From the cell containing the given text, extract its center point as [x, y] coordinate. 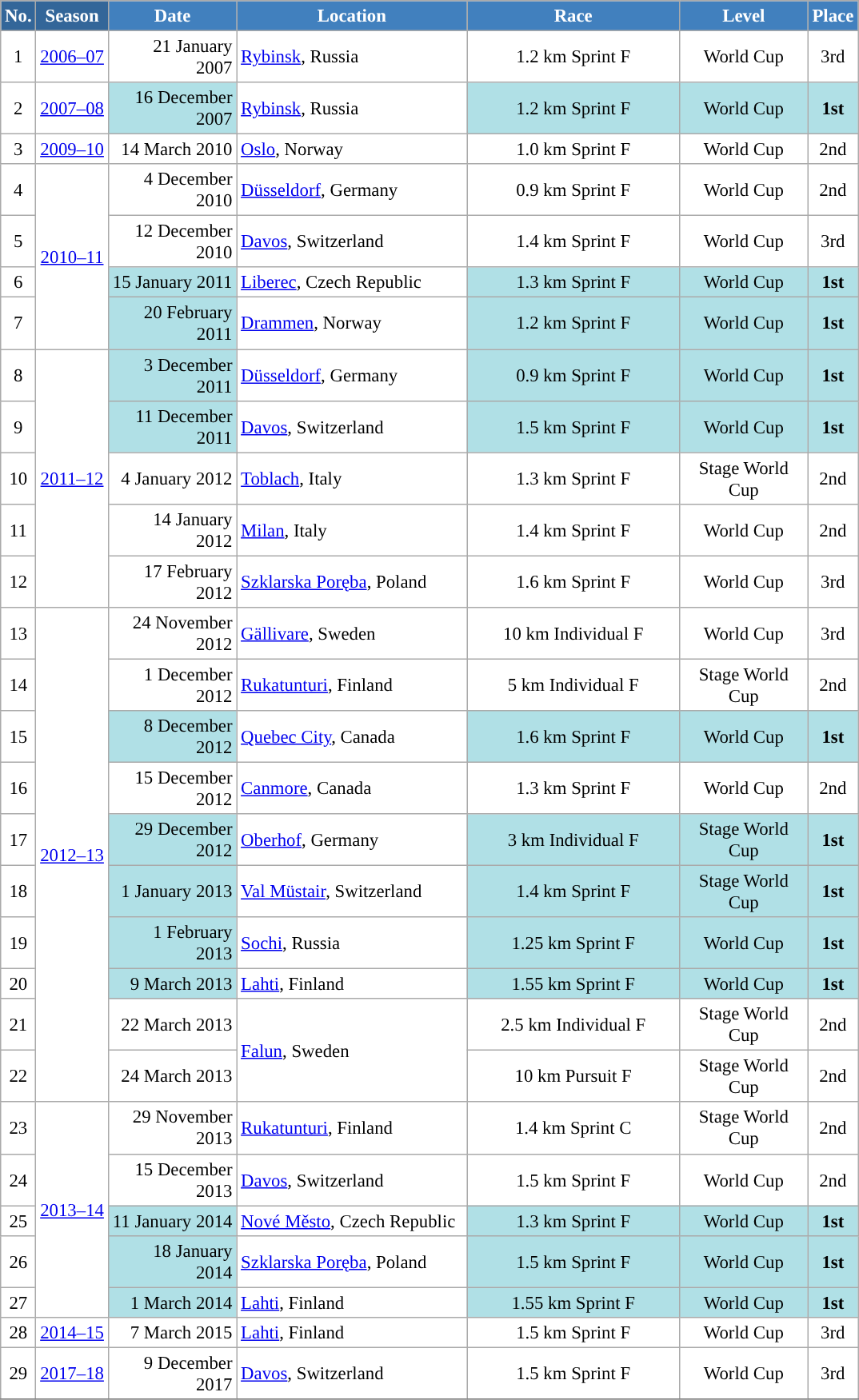
2010–11 [72, 256]
24 March 2013 [173, 1076]
1 December 2012 [173, 684]
16 December 2007 [173, 109]
15 [18, 737]
12 [18, 582]
Milan, Italy [352, 529]
10 [18, 478]
24 November 2012 [173, 633]
20 [18, 984]
3 December 2011 [173, 376]
2 [18, 109]
8 December 2012 [173, 737]
Quebec City, Canada [352, 737]
Location [352, 16]
Drammen, Norway [352, 323]
Toblach, Italy [352, 478]
9 December 2017 [173, 1374]
22 [18, 1076]
Season [72, 16]
Gällivare, Sweden [352, 633]
Race [573, 16]
1 [18, 58]
7 [18, 323]
Sochi, Russia [352, 943]
4 January 2012 [173, 478]
2009–10 [72, 150]
21 January 2007 [173, 58]
Canmore, Canada [352, 788]
2006–07 [72, 58]
1 January 2013 [173, 892]
Oslo, Norway [352, 150]
2017–18 [72, 1374]
15 December 2012 [173, 788]
11 [18, 529]
5 km Individual F [573, 684]
1.0 km Sprint F [573, 150]
11 January 2014 [173, 1221]
4 December 2010 [173, 190]
11 December 2011 [173, 427]
17 [18, 840]
14 January 2012 [173, 529]
1.25 km Sprint F [573, 943]
Val Müstair, Switzerland [352, 892]
16 [18, 788]
3 km Individual F [573, 840]
1.4 km Sprint C [573, 1129]
1 February 2013 [173, 943]
8 [18, 376]
26 [18, 1262]
15 January 2011 [173, 282]
2014–15 [72, 1333]
29 [18, 1374]
Liberec, Czech Republic [352, 282]
12 December 2010 [173, 241]
3 [18, 150]
9 March 2013 [173, 984]
14 [18, 684]
21 [18, 1025]
29 November 2013 [173, 1129]
19 [18, 943]
Place [833, 16]
18 January 2014 [173, 1262]
Level [744, 16]
2.5 km Individual F [573, 1025]
4 [18, 190]
1 March 2014 [173, 1302]
2013–14 [72, 1211]
2007–08 [72, 109]
5 [18, 241]
14 March 2010 [173, 150]
7 March 2015 [173, 1333]
18 [18, 892]
10 km Individual F [573, 633]
2011–12 [72, 478]
24 [18, 1180]
Nové Město, Czech Republic [352, 1221]
Falun, Sweden [352, 1051]
Oberhof, Germany [352, 840]
6 [18, 282]
2012–13 [72, 856]
20 February 2011 [173, 323]
23 [18, 1129]
25 [18, 1221]
13 [18, 633]
27 [18, 1302]
15 December 2013 [173, 1180]
Date [173, 16]
10 km Pursuit F [573, 1076]
17 February 2012 [173, 582]
9 [18, 427]
29 December 2012 [173, 840]
28 [18, 1333]
No. [18, 16]
22 March 2013 [173, 1025]
